Scan for the cell matching the given text and deliver its (X, Y) coordinate at center. 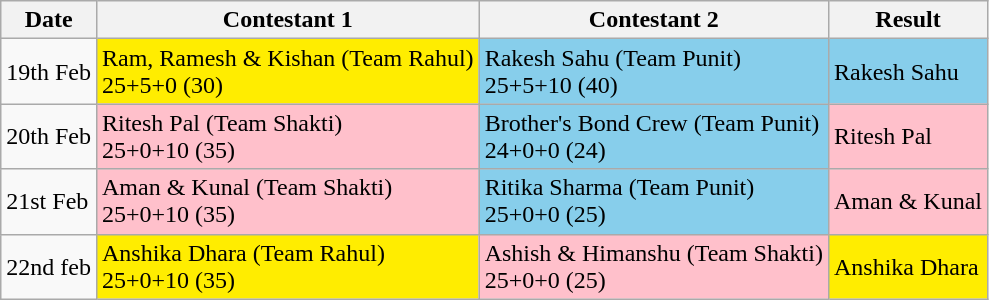
Ritesh Pal (Team Shakti)25+0+10 (35) (288, 136)
Result (908, 20)
20th Feb (49, 136)
Aman & Kunal (Team Shakti)25+0+10 (35) (288, 202)
22nd feb (49, 266)
Anshika Dhara (908, 266)
Contestant 1 (288, 20)
Contestant 2 (654, 20)
Ritesh Pal (908, 136)
Ritika Sharma (Team Punit)25+0+0 (25) (654, 202)
Ashish & Himanshu (Team Shakti)25+0+0 (25) (654, 266)
19th Feb (49, 72)
Ram, Ramesh & Kishan (Team Rahul)25+5+0 (30) (288, 72)
21st Feb (49, 202)
Date (49, 20)
Aman & Kunal (908, 202)
Anshika Dhara (Team Rahul)25+0+10 (35) (288, 266)
Rakesh Sahu (Team Punit)25+5+10 (40) (654, 72)
Rakesh Sahu (908, 72)
Brother's Bond Crew (Team Punit)24+0+0 (24) (654, 136)
